Output the (X, Y) coordinate of the center of the cell containing the given text.  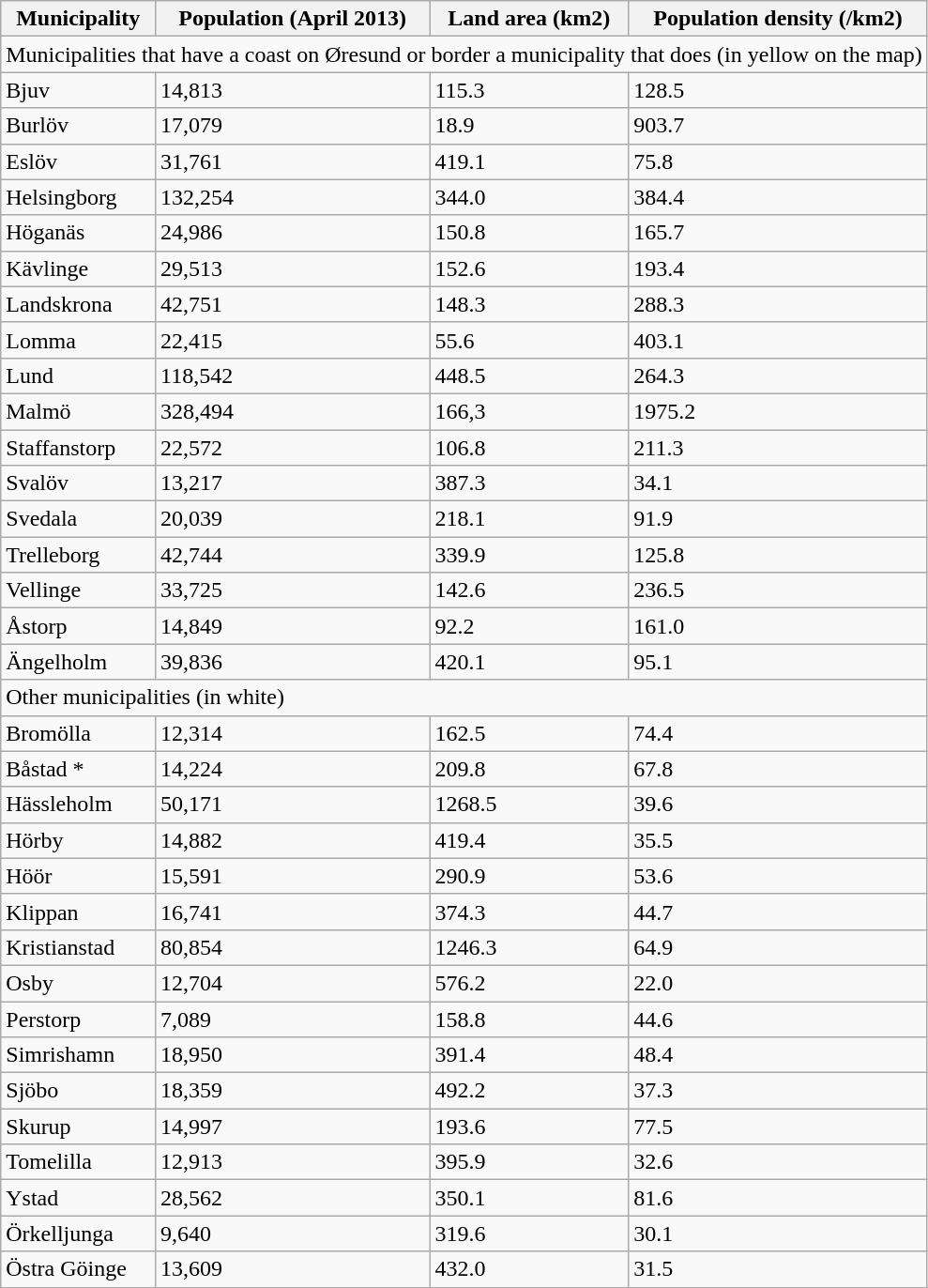
22,415 (293, 340)
39,836 (293, 662)
Trelleborg (79, 555)
35.5 (778, 840)
328,494 (293, 411)
290.9 (529, 876)
13,609 (293, 1269)
Bromölla (79, 733)
12,704 (293, 983)
432.0 (529, 1269)
31,761 (293, 161)
34.1 (778, 483)
115.3 (529, 90)
339.9 (529, 555)
Kristianstad (79, 947)
92.2 (529, 626)
12,314 (293, 733)
22.0 (778, 983)
288.3 (778, 304)
161.0 (778, 626)
Perstorp (79, 1019)
17,079 (293, 126)
1246.3 (529, 947)
29,513 (293, 268)
Ängelholm (79, 662)
211.3 (778, 448)
148.3 (529, 304)
Båstad * (79, 769)
128.5 (778, 90)
Östra Göinge (79, 1269)
193.6 (529, 1127)
403.1 (778, 340)
162.5 (529, 733)
Lund (79, 376)
16,741 (293, 912)
14,813 (293, 90)
75.8 (778, 161)
50,171 (293, 805)
Land area (km2) (529, 19)
419.4 (529, 840)
903.7 (778, 126)
12,913 (293, 1162)
Åstorp (79, 626)
Ystad (79, 1198)
22,572 (293, 448)
7,089 (293, 1019)
166,3 (529, 411)
14,882 (293, 840)
Osby (79, 983)
350.1 (529, 1198)
44.6 (778, 1019)
14,849 (293, 626)
Lomma (79, 340)
132,254 (293, 197)
Municipalities that have a coast on Øresund or border a municipality that does (in yellow on the map) (464, 54)
448.5 (529, 376)
1975.2 (778, 411)
Svedala (79, 519)
344.0 (529, 197)
236.5 (778, 590)
Landskrona (79, 304)
Municipality (79, 19)
Örkelljunga (79, 1234)
384.4 (778, 197)
67.8 (778, 769)
Population density (/km2) (778, 19)
125.8 (778, 555)
Höör (79, 876)
20,039 (293, 519)
Vellinge (79, 590)
44.7 (778, 912)
9,640 (293, 1234)
Kävlinge (79, 268)
14,997 (293, 1127)
24,986 (293, 233)
319.6 (529, 1234)
64.9 (778, 947)
150.8 (529, 233)
55.6 (529, 340)
395.9 (529, 1162)
193.4 (778, 268)
39.6 (778, 805)
Eslöv (79, 161)
42,751 (293, 304)
Klippan (79, 912)
Helsingborg (79, 197)
209.8 (529, 769)
576.2 (529, 983)
492.2 (529, 1091)
118,542 (293, 376)
80,854 (293, 947)
391.4 (529, 1055)
1268.5 (529, 805)
30.1 (778, 1234)
81.6 (778, 1198)
264.3 (778, 376)
165.7 (778, 233)
106.8 (529, 448)
18,950 (293, 1055)
374.3 (529, 912)
387.3 (529, 483)
42,744 (293, 555)
31.5 (778, 1269)
28,562 (293, 1198)
33,725 (293, 590)
77.5 (778, 1127)
Other municipalities (in white) (464, 698)
48.4 (778, 1055)
37.3 (778, 1091)
152.6 (529, 268)
95.1 (778, 662)
419.1 (529, 161)
13,217 (293, 483)
Höganäs (79, 233)
158.8 (529, 1019)
Staffanstorp (79, 448)
Hörby (79, 840)
Bjuv (79, 90)
Malmö (79, 411)
420.1 (529, 662)
53.6 (778, 876)
Population (April 2013) (293, 19)
Svalöv (79, 483)
Simrishamn (79, 1055)
Hässleholm (79, 805)
142.6 (529, 590)
Sjöbo (79, 1091)
15,591 (293, 876)
218.1 (529, 519)
32.6 (778, 1162)
14,224 (293, 769)
Skurup (79, 1127)
74.4 (778, 733)
18.9 (529, 126)
Tomelilla (79, 1162)
18,359 (293, 1091)
Burlöv (79, 126)
91.9 (778, 519)
